Search for the cell housing the specified text and yield its [X, Y] center coordinate. 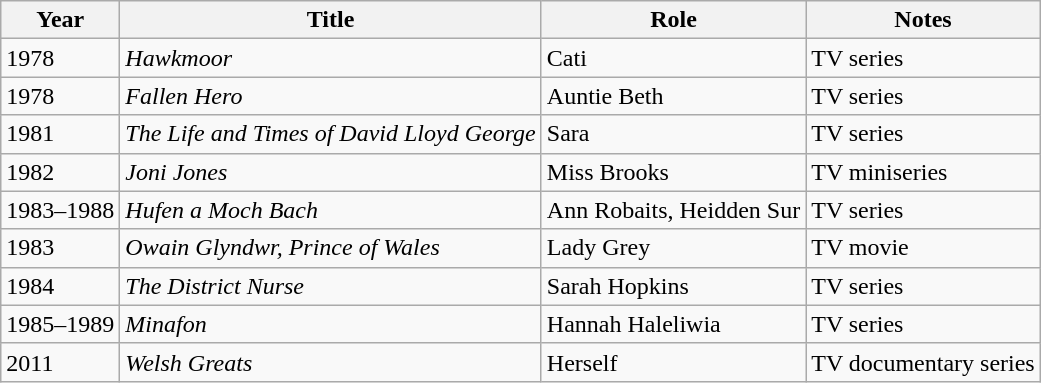
2011 [60, 362]
TV movie [924, 248]
Hawkmoor [331, 58]
Welsh Greats [331, 362]
TV miniseries [924, 172]
Hufen a Moch Bach [331, 210]
Hannah Haleliwia [673, 324]
Notes [924, 20]
Joni Jones [331, 172]
Owain Glyndwr, Prince of Wales [331, 248]
The Life and Times of David Lloyd George [331, 134]
Ann Robaits, Heidden Sur [673, 210]
Sarah Hopkins [673, 286]
Auntie Beth [673, 96]
Title [331, 20]
1981 [60, 134]
Sara [673, 134]
Role [673, 20]
Herself [673, 362]
Fallen Hero [331, 96]
1983–1988 [60, 210]
Cati [673, 58]
TV documentary series [924, 362]
Miss Brooks [673, 172]
The District Nurse [331, 286]
1984 [60, 286]
1983 [60, 248]
1985–1989 [60, 324]
Lady Grey [673, 248]
1982 [60, 172]
Minafon [331, 324]
Year [60, 20]
